Return [X, Y] of the center of cell containing provided text 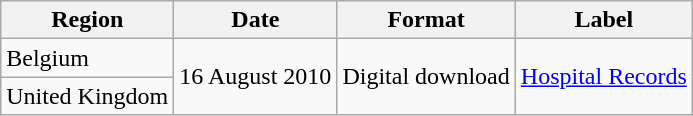
Region [88, 20]
Format [426, 20]
Digital download [426, 77]
Date [256, 20]
Belgium [88, 58]
United Kingdom [88, 96]
Hospital Records [604, 77]
Label [604, 20]
16 August 2010 [256, 77]
